Determine the (X, Y) coordinate at the center of the cell enclosing the given text.  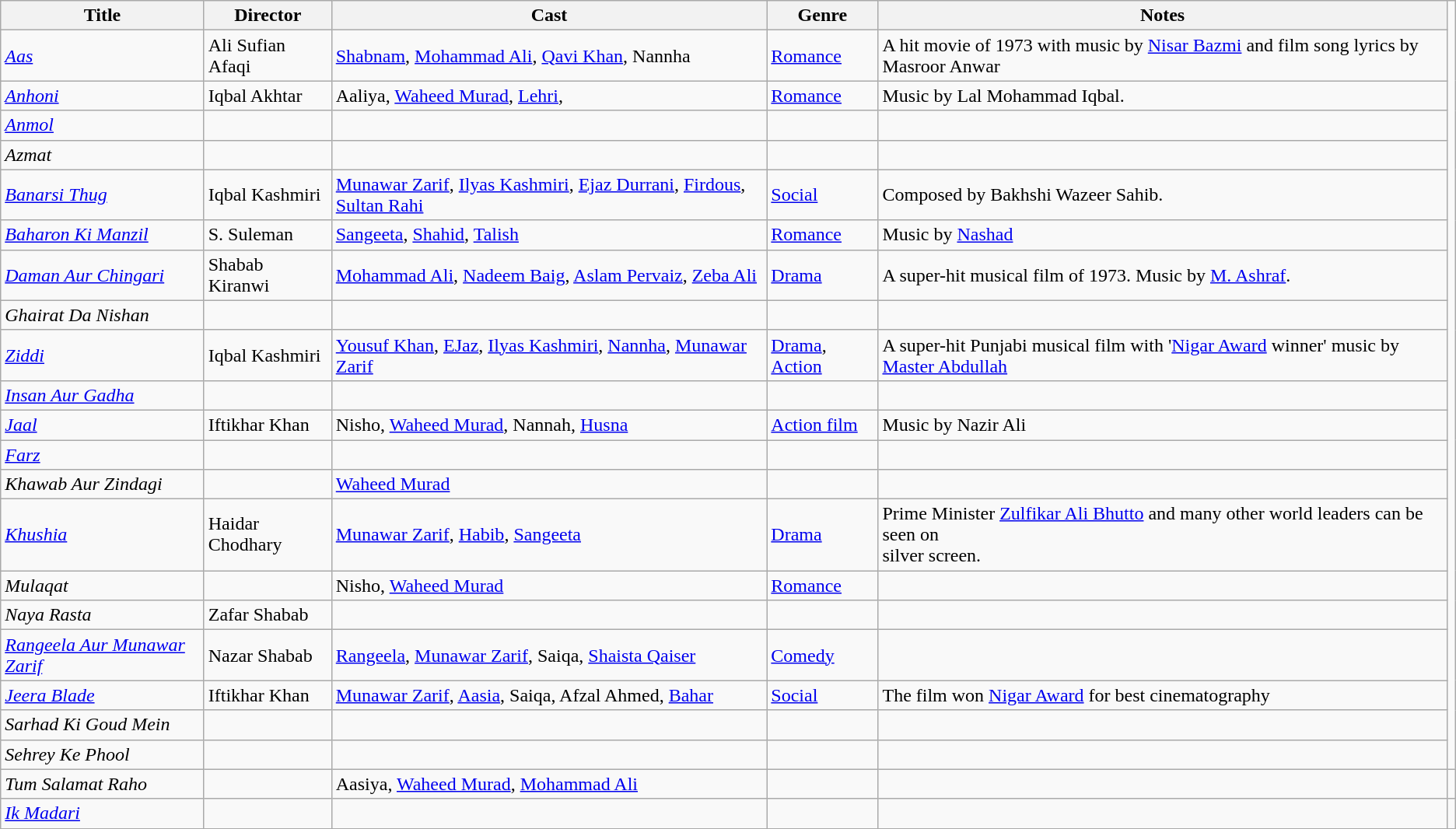
Action film (823, 425)
Waheed Murad (549, 484)
The film won Nigar Award for best cinematography (1162, 695)
Prime Minister Zulfikar Ali Bhutto and many other world leaders can be seen onsilver screen. (1162, 535)
Shabnam, Mohammad Ali, Qavi Khan, Nannha (549, 56)
Ghairat Da Nishan (103, 315)
Sangeeta, Shahid, Talish (549, 235)
Sarhad Ki Goud Mein (103, 725)
Nisho, Waheed Murad (549, 586)
Cast (549, 16)
Music by Nazir Ali (1162, 425)
A super-hit musical film of 1973. Music by M. Ashraf. (1162, 275)
Banarsi Thug (103, 194)
Mohammad Ali, Nadeem Baig, Aslam Pervaiz, Zeba Ali (549, 275)
Aas (103, 56)
Music by Lal Mohammad Iqbal. (1162, 96)
Naya Rasta (103, 615)
Anmol (103, 125)
Rangeela, Munawar Zarif, Saiqa, Shaista Qaiser (549, 655)
Insan Aur Gadha (103, 395)
Notes (1162, 16)
Genre (823, 16)
A super-hit Punjabi musical film with 'Nigar Award winner' music by Master Abdullah (1162, 355)
Mulaqat (103, 586)
Aaliya, Waheed Murad, Lehri, (549, 96)
Jeera Blade (103, 695)
Khawab Aur Zindagi (103, 484)
Munawar Zarif, Ilyas Kashmiri, Ejaz Durrani, Firdous, Sultan Rahi (549, 194)
Title (103, 16)
Director (268, 16)
Drama, Action (823, 355)
Yousuf Khan, EJaz, Ilyas Kashmiri, Nannha, Munawar Zarif (549, 355)
Tum Salamat Raho (103, 784)
Jaal (103, 425)
Rangeela Aur Munawar Zarif (103, 655)
A hit movie of 1973 with music by Nisar Bazmi and film song lyrics by Masroor Anwar (1162, 56)
Azmat (103, 155)
Baharon Ki Manzil (103, 235)
Comedy (823, 655)
Haidar Chodhary (268, 535)
Music by Nashad (1162, 235)
Shabab Kiranwi (268, 275)
Daman Aur Chingari (103, 275)
Ali Sufian Afaqi (268, 56)
Nazar Shabab (268, 655)
Anhoni (103, 96)
Nisho, Waheed Murad, Nannah, Husna (549, 425)
Ziddi (103, 355)
Munawar Zarif, Aasia, Saiqa, Afzal Ahmed, Bahar (549, 695)
Zafar Shabab (268, 615)
Farz (103, 455)
Composed by Bakhshi Wazeer Sahib. (1162, 194)
S. Suleman (268, 235)
Khushia (103, 535)
Iqbal Akhtar (268, 96)
Sehrey Ke Phool (103, 754)
Munawar Zarif, Habib, Sangeeta (549, 535)
Ik Madari (103, 813)
Aasiya, Waheed Murad, Mohammad Ali (549, 784)
